Identify which cell holds the provided text, then report its [X, Y] central coordinate. 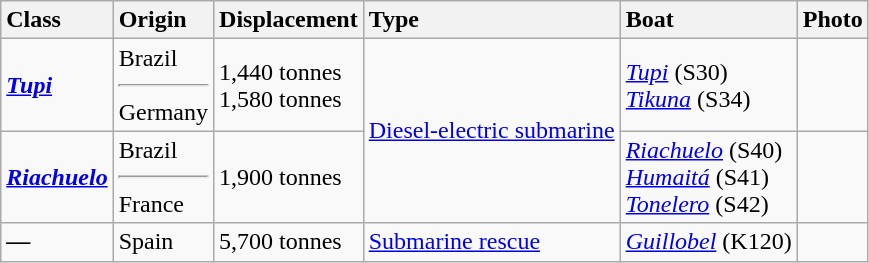
1,900 tonnes [289, 177]
Displacement [289, 20]
BrazilGermany [163, 85]
Tupi (S30)Tikuna (S34) [708, 85]
Origin [163, 20]
5,700 tonnes [289, 242]
1,440 tonnes1,580 tonnes [289, 85]
Type [492, 20]
Riachuelo (S40)Humaitá (S41)Tonelero (S42) [708, 177]
Guillobel (K120) [708, 242]
— [57, 242]
Diesel-electric submarine [492, 131]
Boat [708, 20]
Submarine rescue [492, 242]
Photo [832, 20]
Spain [163, 242]
BrazilFrance [163, 177]
Riachuelo [57, 177]
Class [57, 20]
Tupi [57, 85]
